Find where the given text appears and provide that cell's center as [x, y] coordinate. 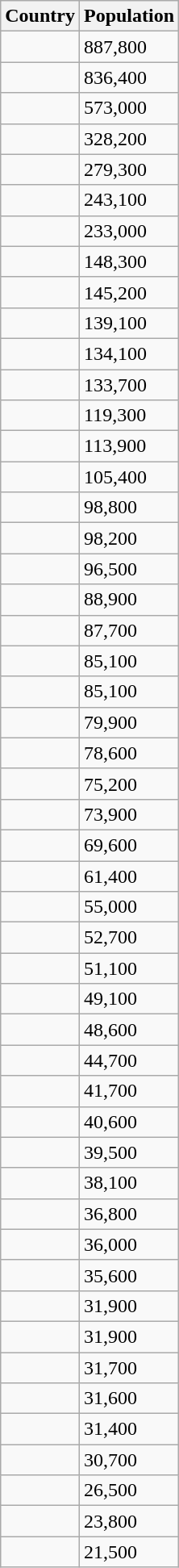
23,800 [129, 1521]
279,300 [129, 169]
40,600 [129, 1122]
87,700 [129, 630]
30,700 [129, 1460]
96,500 [129, 569]
55,000 [129, 907]
31,400 [129, 1429]
31,600 [129, 1399]
113,900 [129, 446]
133,700 [129, 385]
79,900 [129, 722]
26,500 [129, 1491]
52,700 [129, 938]
88,900 [129, 600]
Country [40, 16]
49,100 [129, 999]
36,800 [129, 1214]
41,700 [129, 1091]
243,100 [129, 200]
98,800 [129, 508]
98,200 [129, 538]
35,600 [129, 1275]
328,200 [129, 139]
44,700 [129, 1060]
134,100 [129, 353]
Population [129, 16]
573,000 [129, 108]
73,900 [129, 814]
145,200 [129, 292]
233,000 [129, 231]
836,400 [129, 77]
119,300 [129, 416]
105,400 [129, 477]
78,600 [129, 753]
139,100 [129, 323]
38,100 [129, 1183]
61,400 [129, 876]
69,600 [129, 845]
887,800 [129, 47]
31,700 [129, 1368]
21,500 [129, 1552]
48,600 [129, 1030]
36,000 [129, 1244]
39,500 [129, 1152]
148,300 [129, 261]
75,200 [129, 784]
51,100 [129, 968]
